Capture the cell that displays the provided text and extract its (x, y) central coordinate. 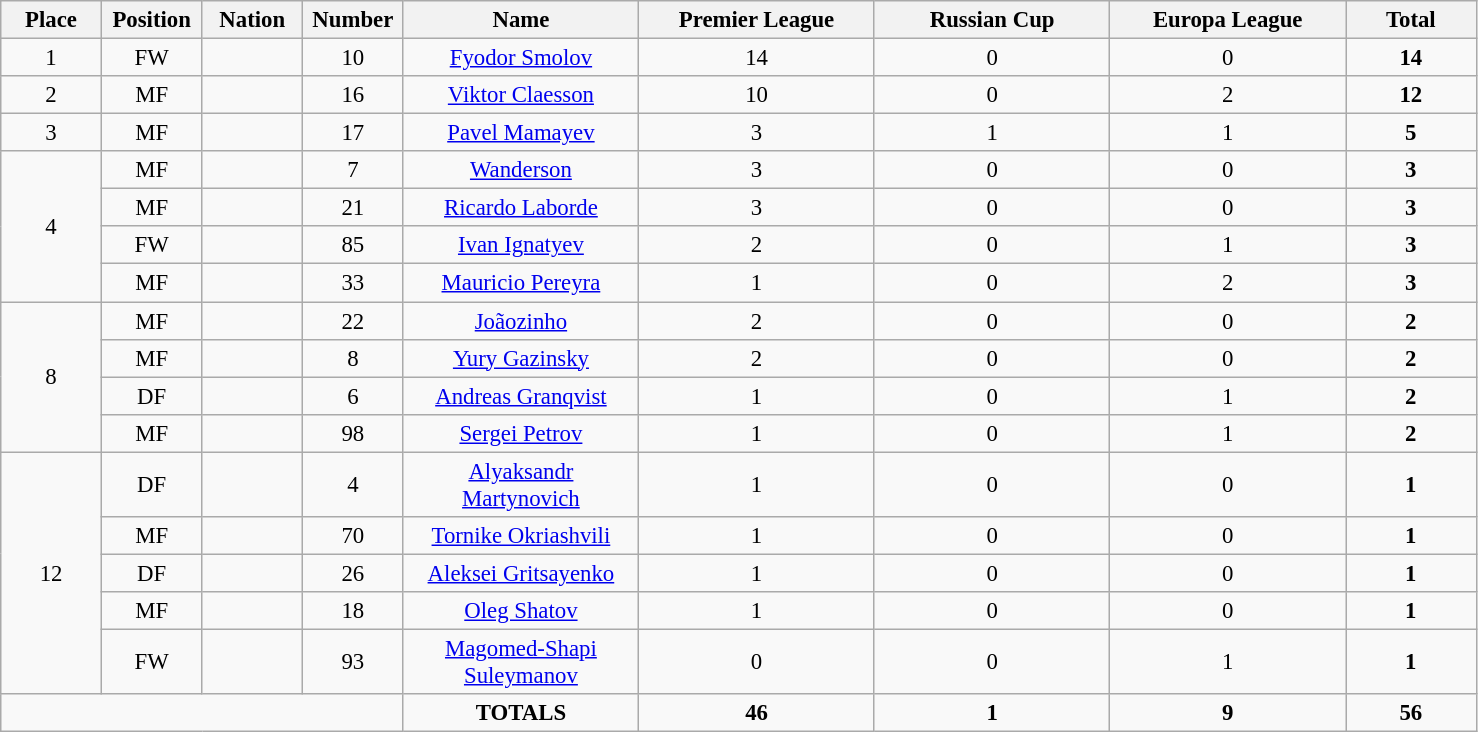
18 (354, 611)
Andreas Granqvist (521, 396)
Number (354, 20)
Joãozinho (521, 321)
Tornike Okriashvili (521, 536)
16 (354, 95)
6 (354, 396)
17 (354, 133)
21 (354, 208)
Nation (252, 20)
Viktor Claesson (521, 95)
Alyaksandr Martynovich (521, 484)
Europa League (1228, 20)
85 (354, 245)
70 (354, 536)
Place (52, 20)
Ivan Ignatyev (521, 245)
TOTALS (521, 713)
Position (152, 20)
Total (1412, 20)
98 (354, 433)
Pavel Mamayev (521, 133)
26 (354, 573)
Ricardo Laborde (521, 208)
Name (521, 20)
Fyodor Smolov (521, 58)
Oleg Shatov (521, 611)
Mauricio Pereyra (521, 283)
22 (354, 321)
Yury Gazinsky (521, 358)
9 (1228, 713)
Wanderson (521, 170)
Premier League (757, 20)
Magomed-Shapi Suleymanov (521, 662)
93 (354, 662)
Sergei Petrov (521, 433)
56 (1412, 713)
33 (354, 283)
Russian Cup (992, 20)
7 (354, 170)
46 (757, 713)
Aleksei Gritsayenko (521, 573)
5 (1412, 133)
